Search for the cell housing the specified text and yield its (X, Y) center coordinate. 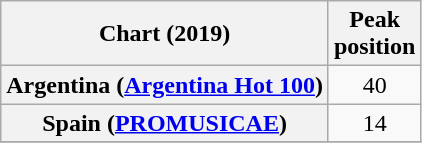
40 (374, 85)
Chart (2019) (165, 34)
Argentina (Argentina Hot 100) (165, 85)
Spain (PROMUSICAE) (165, 123)
Peakposition (374, 34)
14 (374, 123)
